Find where the given text appears and provide that cell's center as [X, Y] coordinate. 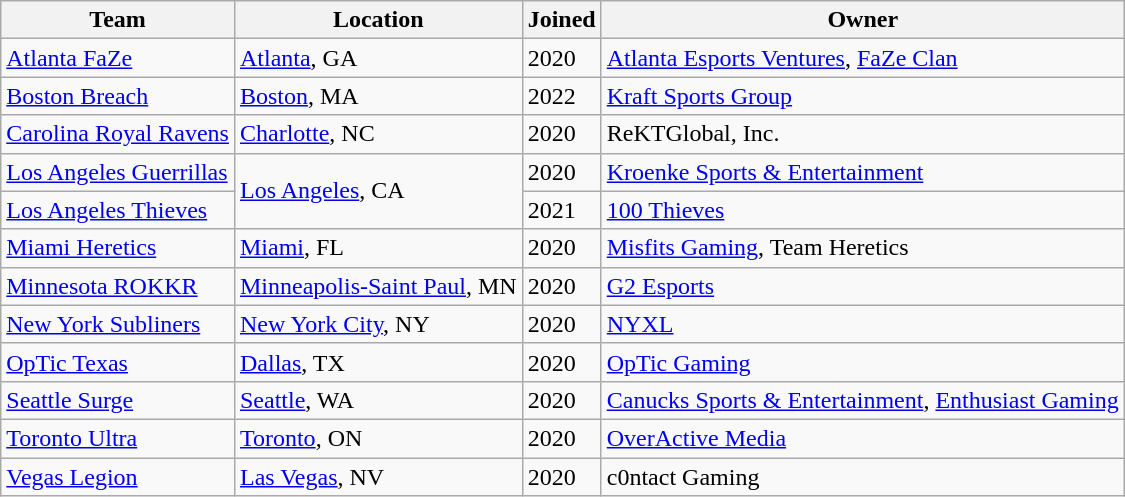
ReKTGlobal, Inc. [862, 134]
Misfits Gaming, Team Heretics [862, 248]
Los Angeles Guerrillas [118, 172]
Kraft Sports Group [862, 96]
Kroenke Sports & Entertainment [862, 172]
OverActive Media [862, 438]
Las Vegas, NV [378, 477]
Charlotte, NC [378, 134]
100 Thieves [862, 210]
c0ntact Gaming [862, 477]
Boston, MA [378, 96]
Seattle Surge [118, 400]
Vegas Legion [118, 477]
Minneapolis-Saint Paul, MN [378, 286]
2022 [562, 96]
Owner [862, 20]
Miami, FL [378, 248]
Joined [562, 20]
OpTic Gaming [862, 362]
Carolina Royal Ravens [118, 134]
Team [118, 20]
Toronto, ON [378, 438]
Canucks Sports & Entertainment, Enthusiast Gaming [862, 400]
G2 Esports [862, 286]
Atlanta Esports Ventures, FaZe Clan [862, 58]
New York Subliners [118, 324]
Toronto Ultra [118, 438]
Atlanta, GA [378, 58]
Miami Heretics [118, 248]
Seattle, WA [378, 400]
Los Angeles, CA [378, 191]
Boston Breach [118, 96]
NYXL [862, 324]
OpTic Texas [118, 362]
2021 [562, 210]
Dallas, TX [378, 362]
Minnesota ROKKR [118, 286]
Location [378, 20]
New York City, NY [378, 324]
Los Angeles Thieves [118, 210]
Atlanta FaZe [118, 58]
